Find where the given text appears and provide that cell's center as [X, Y] coordinate. 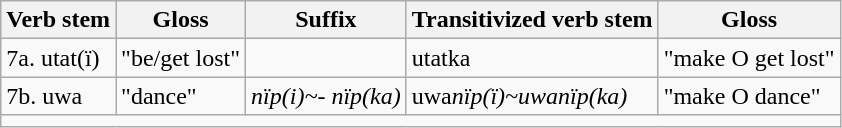
Suffix [326, 20]
uwanïp(ï)~uwanïp(ka) [532, 96]
"make O get lost" [749, 58]
Transitivized verb stem [532, 20]
"dance" [181, 96]
7b. uwa [58, 96]
nïp(i)~- nïp(ka) [326, 96]
Verb stem [58, 20]
7a. utat(ï) [58, 58]
"make O dance" [749, 96]
"be/get lost" [181, 58]
utatka [532, 58]
